Pinpoint the cell where the given text exists, returning its (X, Y) midpoint coordinate. 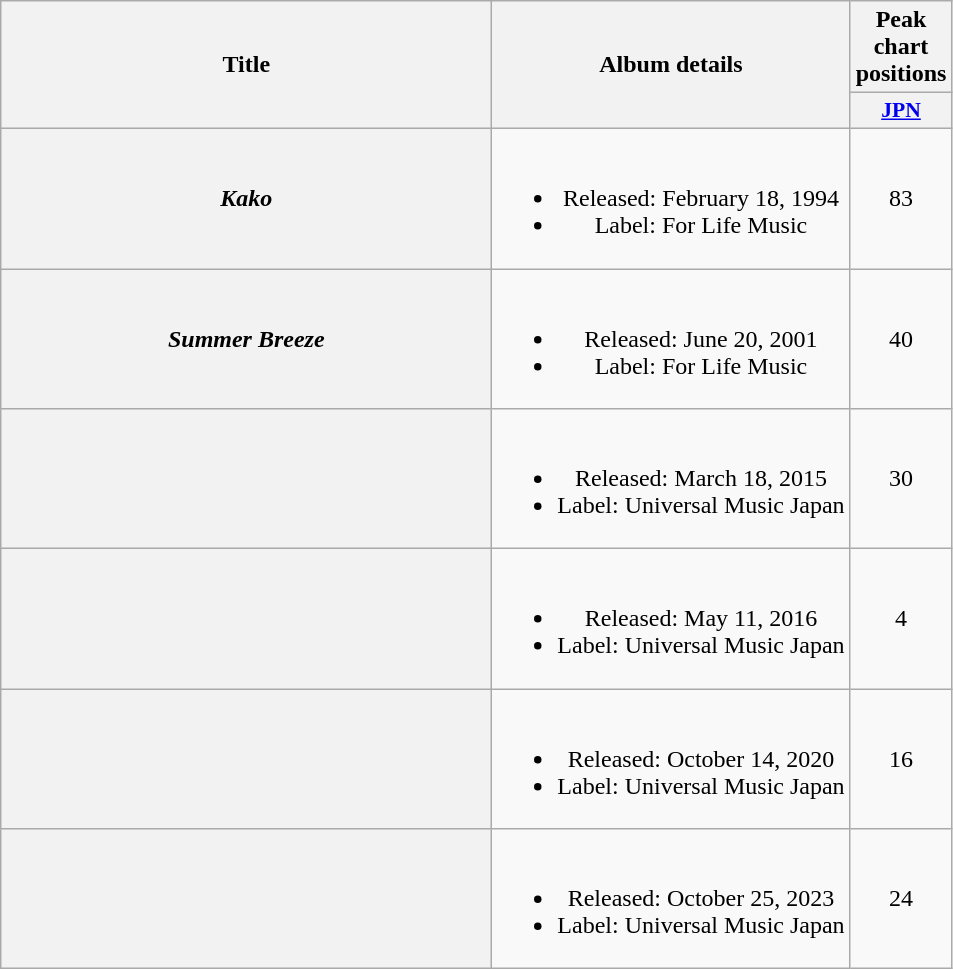
Title (246, 65)
4 (901, 619)
Kako (246, 198)
Released: May 11, 2016Label: Universal Music Japan (671, 619)
Album details (671, 65)
Released: October 25, 2023Label: Universal Music Japan (671, 899)
40 (901, 338)
24 (901, 899)
83 (901, 198)
Released: October 14, 2020Label: Universal Music Japan (671, 759)
Released: June 20, 2001Label: For Life Music (671, 338)
Summer Breeze (246, 338)
Released: March 18, 2015Label: Universal Music Japan (671, 479)
Released: February 18, 1994Label: For Life Music (671, 198)
Peak chart positions (901, 47)
JPN (901, 111)
16 (901, 759)
30 (901, 479)
